Return the (x, y) coordinate for the center point of the cell that contains the specified text.  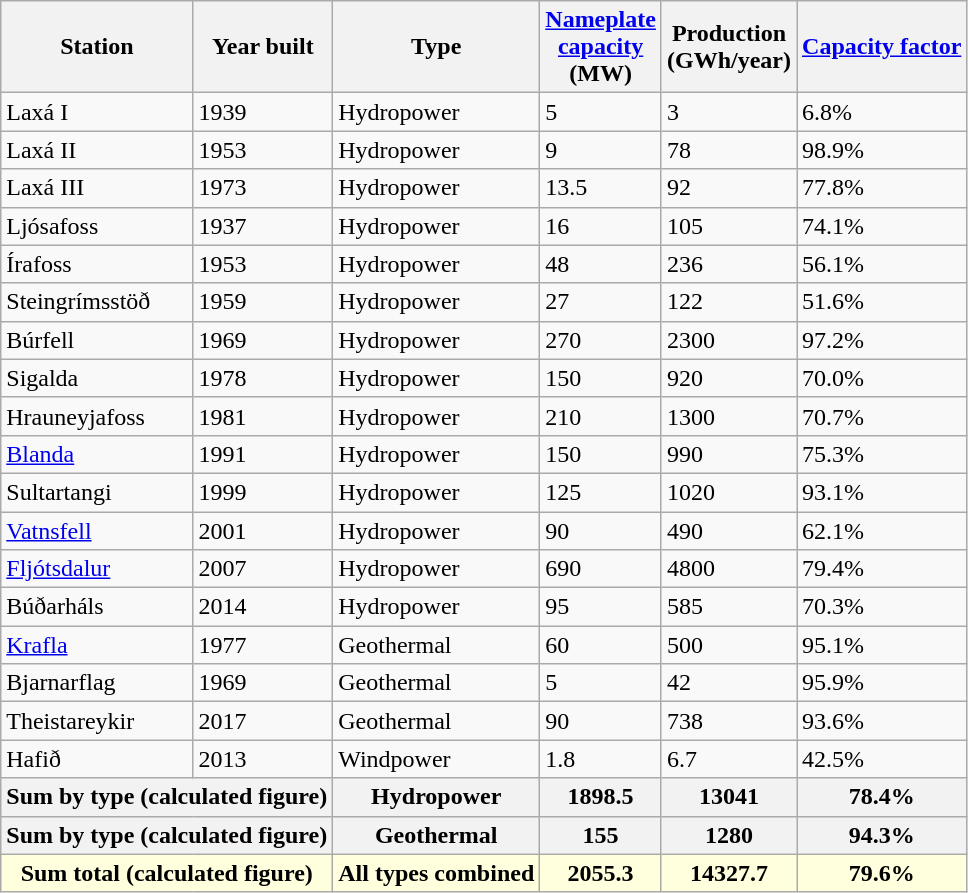
27 (601, 302)
Windpower (436, 759)
122 (728, 302)
2007 (263, 569)
51.6% (882, 302)
92 (728, 188)
94.3% (882, 835)
Theistareykir (97, 721)
1978 (263, 378)
Hrauneyjafoss (97, 416)
79.6% (882, 873)
16 (601, 226)
Station (97, 47)
2001 (263, 531)
Laxá II (97, 150)
42 (728, 683)
105 (728, 226)
990 (728, 454)
95 (601, 607)
97.2% (882, 340)
Fljótsdalur (97, 569)
1977 (263, 645)
1300 (728, 416)
13.5 (601, 188)
Bjarnarflag (97, 683)
74.1% (882, 226)
Hafið (97, 759)
1999 (263, 492)
6.7 (728, 759)
490 (728, 531)
Production(GWh/year) (728, 47)
690 (601, 569)
9 (601, 150)
1280 (728, 835)
Capacity factor (882, 47)
4800 (728, 569)
13041 (728, 797)
62.1% (882, 531)
Ljósafoss (97, 226)
1939 (263, 112)
Krafla (97, 645)
78.4% (882, 797)
125 (601, 492)
95.1% (882, 645)
All types combined (436, 873)
1.8 (601, 759)
1981 (263, 416)
1973 (263, 188)
78 (728, 150)
585 (728, 607)
Vatnsfell (97, 531)
93.1% (882, 492)
93.6% (882, 721)
Sum total (calculated figure) (167, 873)
Sigalda (97, 378)
42.5% (882, 759)
79.4% (882, 569)
2300 (728, 340)
Írafoss (97, 264)
155 (601, 835)
Year built (263, 47)
1991 (263, 454)
1937 (263, 226)
77.8% (882, 188)
2014 (263, 607)
Laxá III (97, 188)
738 (728, 721)
75.3% (882, 454)
2013 (263, 759)
270 (601, 340)
920 (728, 378)
3 (728, 112)
56.1% (882, 264)
6.8% (882, 112)
Steingrímsstöð (97, 302)
14327.7 (728, 873)
1020 (728, 492)
48 (601, 264)
Type (436, 47)
Blanda (97, 454)
Sultartangi (97, 492)
Nameplatecapacity(MW) (601, 47)
Laxá I (97, 112)
60 (601, 645)
1898.5 (601, 797)
Búrfell (97, 340)
2017 (263, 721)
210 (601, 416)
Búðarháls (97, 607)
98.9% (882, 150)
236 (728, 264)
70.7% (882, 416)
500 (728, 645)
2055.3 (601, 873)
95.9% (882, 683)
70.3% (882, 607)
70.0% (882, 378)
1959 (263, 302)
